Extract the [x, y] coordinate from the center of the cell holding the provided text.  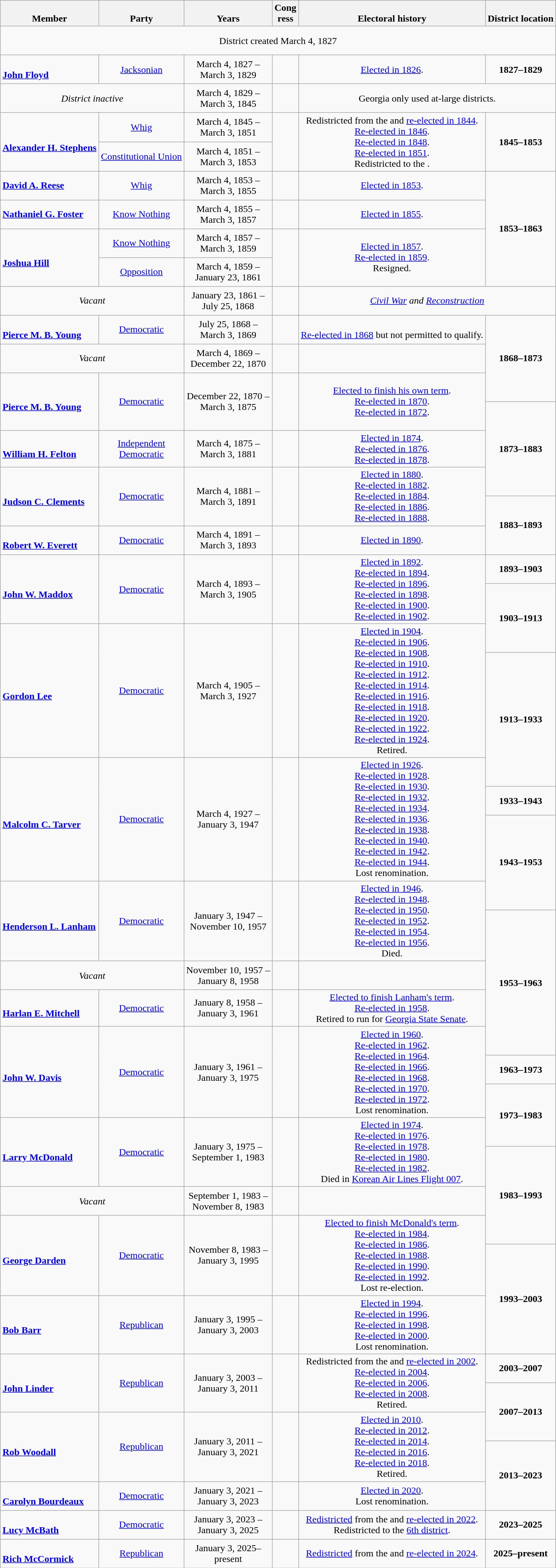
Elected in 1874.Re-elected in 1876.Re-elected in 1878. [392, 449]
1983–1993 [521, 1195]
January 3, 1975 –September 1, 1983 [228, 1152]
Elected in 1946.Re-elected in 1948.Re-elected in 1950.Re-elected in 1952.Re-elected in 1954.Re-elected in 1956.Died. [392, 921]
1893–1903 [521, 569]
March 4, 1875 –March 3, 1881 [228, 449]
2023–2025 [521, 1525]
Elected in 1892.Re-elected in 1894.Re-elected in 1896.Re-elected in 1898.Re-elected in 1900.Re-elected in 1902. [392, 589]
Elected in 2010.Re-elected in 2012.Re-elected in 2014.Re-elected in 2016.Re-elected in 2018.Retired. [392, 1447]
Elected in 1890. [392, 540]
January 8, 1958 –January 3, 1961 [228, 1008]
March 4, 1827 –March 3, 1829 [228, 70]
2013–2023 [521, 1476]
Rob Woodall [50, 1447]
Party [142, 14]
Elected in 1853. [392, 186]
Redistricted from the and re-elected in 1844.Re-elected in 1846.Re-elected in 1848.Re-elected in 1851.Redistricted to the . [392, 142]
Elected in 1960.Re-elected in 1962.Re-elected in 1964.Re-elected in 1966.Re-elected in 1968.Re-elected in 1970.Re-elected in 1972.Lost renomination. [392, 1072]
1963–1973 [521, 1070]
Elected in 1974.Re-elected in 1976.Re-elected in 1978.Re-elected in 1980.Re-elected in 1982.Died in Korean Air Lines Flight 007. [392, 1152]
Redistricted from the and re-elected in 2002.Re-elected in 2004.Re-elected in 2006.Re-elected in 2008.Retired. [392, 1383]
Elected in 1857.Re-elected in 1859.Resigned. [392, 258]
January 3, 1961 –January 3, 1975 [228, 1072]
2025–present [521, 1554]
March 4, 1857 –March 3, 1859 [228, 243]
1993–2003 [521, 1299]
November 8, 1983 –January 3, 1995 [228, 1255]
Member [50, 14]
January 3, 2023 –January 3, 2025 [228, 1525]
District inactive [92, 98]
Carolyn Bourdeaux [50, 1496]
1883–1893 [521, 525]
January 3, 2021 –January 3, 2023 [228, 1496]
Elected to finish his own term.Re-elected in 1870.Re-elected in 1872. [392, 402]
January 3, 2011 –January 3, 2021 [228, 1447]
Jacksonian [142, 70]
1873–1883 [521, 449]
1943–1953 [521, 862]
March 4, 1893 –March 3, 1905 [228, 589]
Elected in 1880.Re-elected in 1882.Re-elected in 1884.Re-elected in 1886.Re-elected in 1888. [392, 496]
William H. Felton [50, 449]
David A. Reese [50, 186]
July 25, 1868 –March 3, 1869 [228, 330]
Harlan E. Mitchell [50, 1008]
Redistricted from the and re-elected in 2024. [392, 1554]
Rich McCormick [50, 1554]
Elected in 1826. [392, 70]
March 4, 1881 –March 3, 1891 [228, 496]
Opposition [142, 272]
March 4, 1845 –March 3, 1851 [228, 127]
December 22, 1870 –March 3, 1875 [228, 402]
March 4, 1853 –March 3, 1855 [228, 186]
1913–1933 [521, 719]
Robert W. Everett [50, 540]
Elected to finish McDonald's term.Re-elected in 1984.Re-elected in 1986.Re-elected in 1988.Re-elected in 1990.Re-elected in 1992.Lost re-election. [392, 1255]
1853–1863 [521, 229]
IndependentDemocratic [142, 449]
September 1, 1983 –November 8, 1983 [228, 1201]
Congress [285, 14]
John W. Davis [50, 1072]
1903–1913 [521, 618]
March 4, 1891 –March 3, 1893 [228, 540]
March 4, 1869 –December 22, 1870 [228, 358]
March 4, 1855 –March 3, 1857 [228, 214]
March 4, 1859 –January 23, 1861 [228, 272]
January 23, 1861 –July 25, 1868 [228, 301]
1973–1983 [521, 1115]
March 4, 1851 –March 3, 1853 [228, 157]
John Linder [50, 1383]
Elected in 1994.Re-elected in 1996.Re-elected in 1998.Re-elected in 2000.Lost renomination. [392, 1324]
Elected in 2020.Lost renomination. [392, 1496]
Georgia only used at-large districts. [427, 98]
District created March 4, 1827 [278, 41]
November 10, 1957 –January 8, 1958 [228, 975]
January 3, 2003 –January 3, 2011 [228, 1383]
1827–1829 [521, 70]
Larry McDonald [50, 1152]
John W. Maddox [50, 589]
Henderson L. Lanham [50, 921]
Nathaniel G. Foster [50, 214]
Civil War and Reconstruction [427, 301]
January 3, 1995 –January 3, 2003 [228, 1324]
Gordon Lee [50, 690]
2007–2013 [521, 1412]
Elected in 1855. [392, 214]
Re-elected in 1868 but not permitted to qualify. [392, 330]
1868–1873 [521, 358]
Joshua Hill [50, 258]
1953–1963 [521, 982]
March 4, 1829 –March 3, 1845 [228, 98]
1933–1943 [521, 801]
Constitutional Union [142, 157]
Elected to finish Lanham's term.Re-elected in 1958.Retired to run for Georgia State Senate. [392, 1008]
Bob Barr [50, 1324]
Years [228, 14]
2003–2007 [521, 1368]
March 4, 1905 –March 3, 1927 [228, 690]
George Darden [50, 1255]
Malcolm C. Tarver [50, 819]
January 3, 2025–present [228, 1554]
Electoral history [392, 14]
Lucy McBath [50, 1525]
January 3, 1947 –November 10, 1957 [228, 921]
1845–1853 [521, 142]
Judson C. Clements [50, 496]
March 4, 1927 –January 3, 1947 [228, 819]
John Floyd [50, 70]
District location [521, 14]
Alexander H. Stephens [50, 142]
Redistricted from the and re-elected in 2022.Redistricted to the 6th district. [392, 1525]
